Output the [x, y] coordinate of the center of the cell containing the given text.  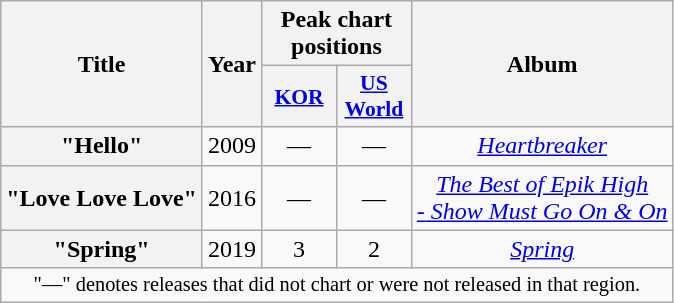
Spring [542, 249]
Peak chart positions [337, 34]
2 [374, 249]
"Hello" [102, 146]
KOR [300, 96]
"Love Love Love" [102, 198]
Year [232, 64]
Album [542, 64]
Heartbreaker [542, 146]
2016 [232, 198]
2009 [232, 146]
2019 [232, 249]
"Spring" [102, 249]
3 [300, 249]
Title [102, 64]
The Best of Epik High- Show Must Go On & On [542, 198]
"—" denotes releases that did not chart or were not released in that region. [337, 285]
USWorld [374, 96]
